From the cell containing the given text, extract its center point as (x, y) coordinate. 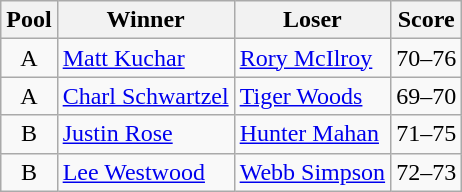
70–76 (426, 58)
Lee Westwood (146, 172)
Loser (312, 20)
Tiger Woods (312, 96)
Hunter Mahan (312, 134)
71–75 (426, 134)
Webb Simpson (312, 172)
69–70 (426, 96)
Winner (146, 20)
Justin Rose (146, 134)
Matt Kuchar (146, 58)
Pool (29, 20)
72–73 (426, 172)
Rory McIlroy (312, 58)
Charl Schwartzel (146, 96)
Score (426, 20)
